Locate the cell with the specified text and output its (X, Y) center coordinate. 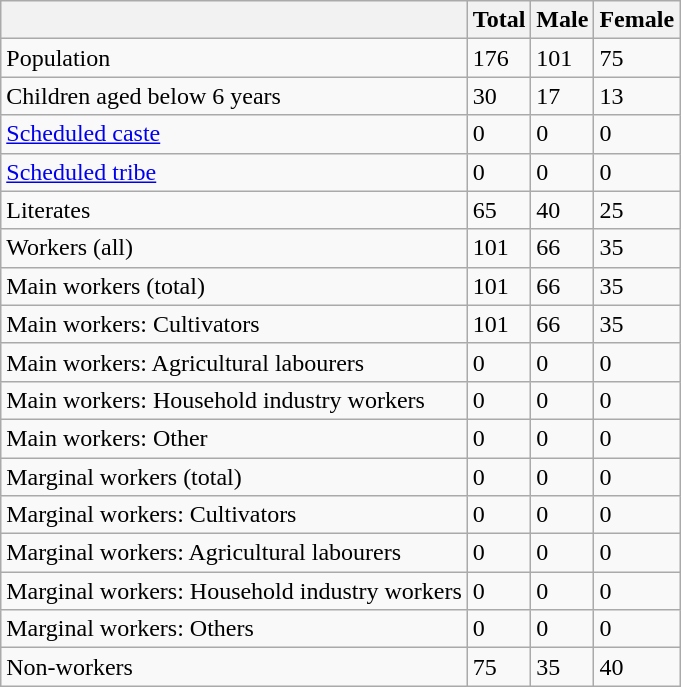
17 (562, 96)
Non-workers (234, 667)
Scheduled tribe (234, 172)
Marginal workers: Cultivators (234, 515)
Main workers: Other (234, 438)
Literates (234, 210)
Main workers (total) (234, 286)
Children aged below 6 years (234, 96)
Scheduled caste (234, 134)
Marginal workers (total) (234, 477)
Workers (all) (234, 248)
Male (562, 20)
Total (499, 20)
Main workers: Agricultural labourers (234, 362)
30 (499, 96)
Marginal workers: Household industry workers (234, 591)
13 (637, 96)
Female (637, 20)
Marginal workers: Agricultural labourers (234, 553)
Population (234, 58)
Marginal workers: Others (234, 629)
65 (499, 210)
25 (637, 210)
Main workers: Household industry workers (234, 400)
Main workers: Cultivators (234, 324)
176 (499, 58)
